Locate the cell with the specified text and output its [X, Y] center coordinate. 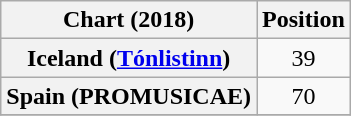
Chart (2018) [129, 20]
70 [304, 96]
39 [304, 58]
Iceland (Tónlistinn) [129, 58]
Position [304, 20]
Spain (PROMUSICAE) [129, 96]
